From the cell containing the given text, extract its center point as [x, y] coordinate. 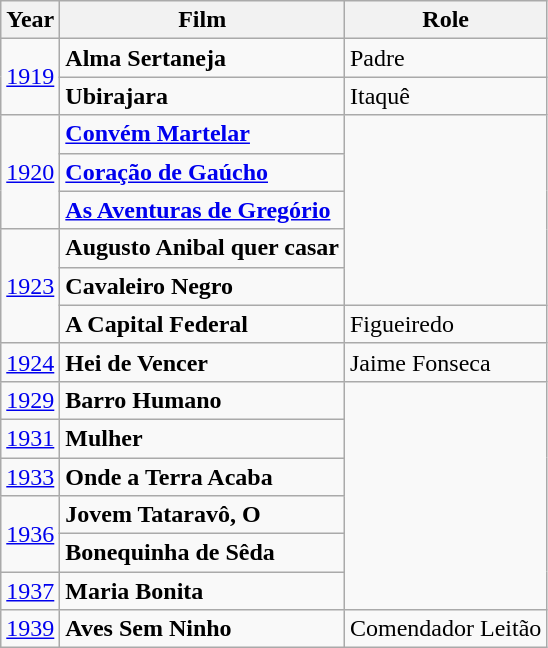
1939 [30, 629]
Itaquê [445, 96]
Coração de Gaúcho [202, 172]
1919 [30, 77]
Augusto Anibal quer casar [202, 248]
Alma Sertaneja [202, 58]
1931 [30, 438]
Bonequinha de Sêda [202, 553]
1929 [30, 400]
1933 [30, 477]
Hei de Vencer [202, 362]
Maria Bonita [202, 591]
1936 [30, 534]
1937 [30, 591]
Jaime Fonseca [445, 362]
Aves Sem Ninho [202, 629]
Film [202, 20]
Cavaleiro Negro [202, 286]
Ubirajara [202, 96]
1924 [30, 362]
1923 [30, 286]
Convém Martelar [202, 134]
As Aventuras de Gregório [202, 210]
Comendador Leitão [445, 629]
Role [445, 20]
Jovem Tataravô, O [202, 515]
Mulher [202, 438]
Barro Humano [202, 400]
Padre [445, 58]
A Capital Federal [202, 324]
Figueiredo [445, 324]
Onde a Terra Acaba [202, 477]
Year [30, 20]
1920 [30, 172]
